Extract the [x, y] coordinate from the center of the cell holding the provided text.  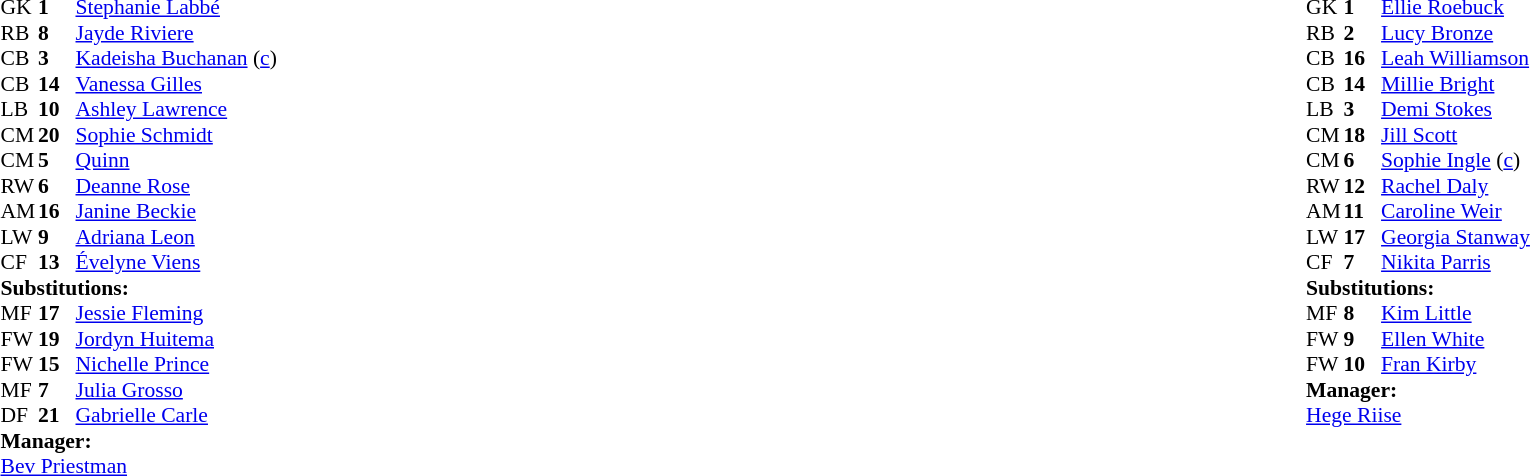
Kim Little [1456, 313]
Jayde Riviere [176, 33]
DF [19, 415]
Kadeisha Buchanan (c) [176, 59]
Jessie Fleming [176, 313]
13 [57, 263]
5 [57, 161]
Nikita Parris [1456, 263]
19 [57, 339]
Adriana Leon [176, 237]
Rachel Daly [1456, 186]
Janine Beckie [176, 211]
Ashley Lawrence [176, 109]
Georgia Stanway [1456, 237]
18 [1363, 135]
Fran Kirby [1456, 365]
Évelyne Viens [176, 263]
Hege Riise [1418, 415]
Sophie Ingle (c) [1456, 161]
Ellen White [1456, 339]
15 [57, 365]
12 [1363, 186]
Deanne Rose [176, 186]
Caroline Weir [1456, 211]
2 [1363, 33]
Millie Bright [1456, 84]
11 [1363, 211]
20 [57, 135]
Leah Williamson [1456, 59]
Vanessa Gilles [176, 84]
Lucy Bronze [1456, 33]
Sophie Schmidt [176, 135]
Jordyn Huitema [176, 339]
Jill Scott [1456, 135]
21 [57, 415]
Julia Grosso [176, 390]
Nichelle Prince [176, 365]
Quinn [176, 161]
Demi Stokes [1456, 109]
Gabrielle Carle [176, 415]
